Find where the given text appears and provide that cell's center as [x, y] coordinate. 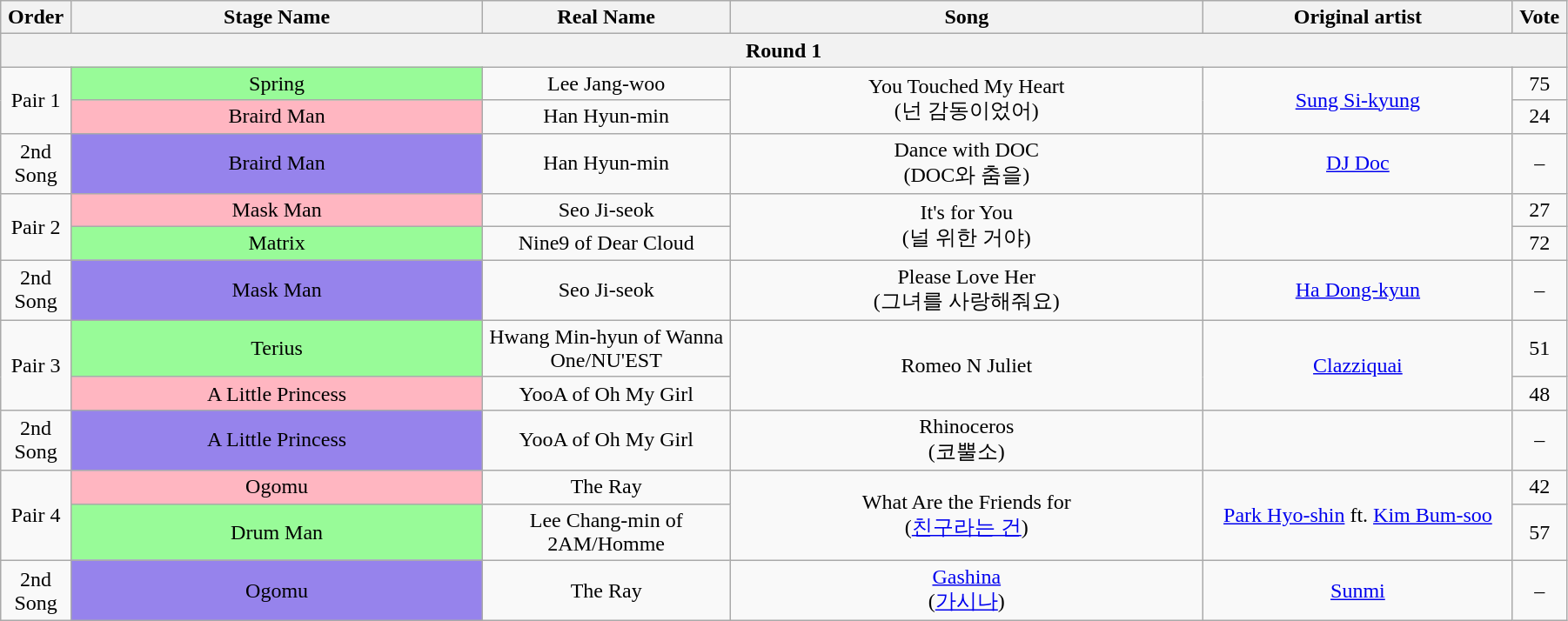
48 [1540, 393]
Lee Chang-min of 2AM/Homme [606, 532]
Terius [277, 348]
Real Name [606, 17]
57 [1540, 532]
Pair 3 [37, 365]
Pair 1 [37, 100]
Rhinoceros(코뿔소) [967, 440]
24 [1540, 117]
51 [1540, 348]
Vote [1540, 17]
Park Hyo-shin ft. Kim Bum-soo [1357, 515]
Gashina(가시나) [967, 591]
Hwang Min-hyun of Wanna One/NU'EST [606, 348]
Original artist [1357, 17]
Clazziquai [1357, 365]
72 [1540, 244]
Matrix [277, 244]
Round 1 [784, 50]
27 [1540, 210]
Romeo N Juliet [967, 365]
Drum Man [277, 532]
It's for You(널 위한 거야) [967, 227]
DJ Doc [1357, 164]
Spring [277, 83]
Nine9 of Dear Cloud [606, 244]
Sunmi [1357, 591]
You Touched My Heart(넌 감동이었어) [967, 100]
Dance with DOC(DOC와 춤을) [967, 164]
Song [967, 17]
What Are the Friends for(친구라는 건) [967, 515]
Sung Si-kyung [1357, 100]
Pair 4 [37, 515]
Pair 2 [37, 227]
75 [1540, 83]
Order [37, 17]
Please Love Her(그녀를 사랑해줘요) [967, 290]
42 [1540, 487]
Stage Name [277, 17]
Ha Dong-kyun [1357, 290]
Lee Jang-woo [606, 83]
